Search for the cell housing the specified text and yield its [x, y] center coordinate. 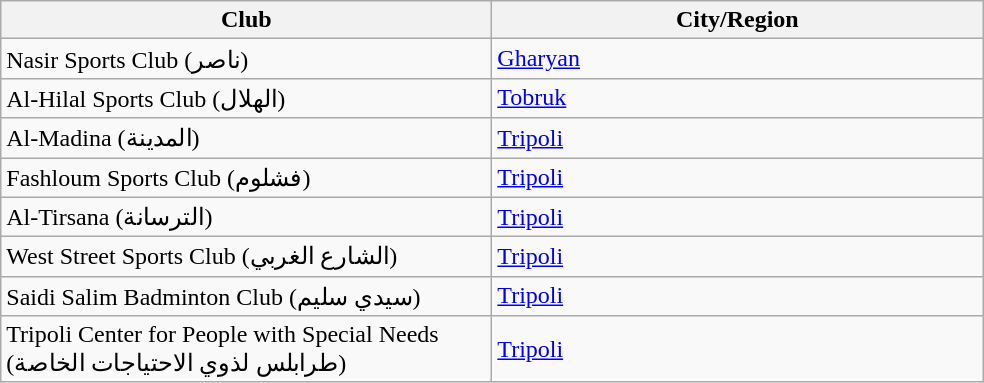
City/Region [738, 20]
Al-Hilal Sports Club (الهلال) [246, 98]
Saidi Salim Badminton Club (سيدي سليم) [246, 296]
Club [246, 20]
Tripoli Center for People with Special Needs (طرابلس لذوي الاحتياجات الخاصة) [246, 350]
Nasir Sports Club (ناصر) [246, 59]
Gharyan [738, 59]
Al-Tirsana (الترسانة) [246, 217]
Fashloum Sports Club (فشلوم) [246, 178]
West Street Sports Club (الشارع الغربي) [246, 257]
Tobruk [738, 98]
Al-Madina (المدينة) [246, 138]
